Find where the given text appears and provide that cell's center as (x, y) coordinate. 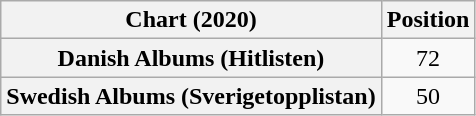
Position (428, 20)
50 (428, 96)
72 (428, 58)
Chart (2020) (191, 20)
Danish Albums (Hitlisten) (191, 58)
Swedish Albums (Sverigetopplistan) (191, 96)
